Scan for the cell matching the given text and deliver its [x, y] coordinate at center. 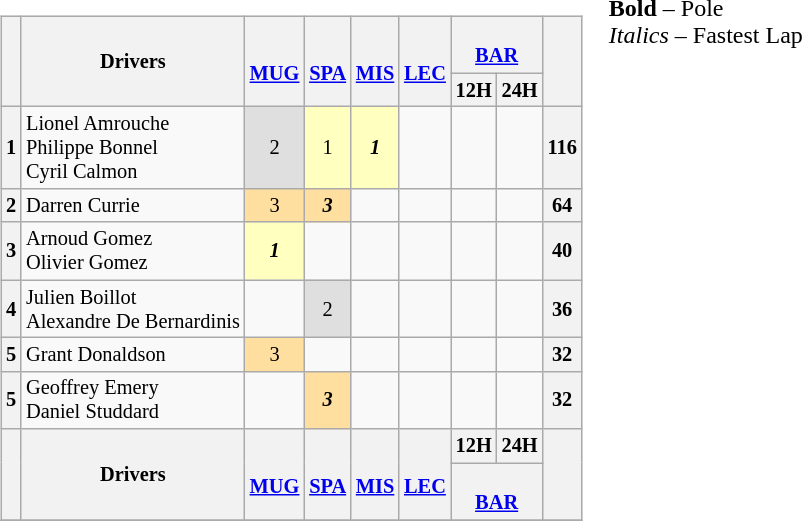
Julien Boillot Alexandre De Bernardinis [133, 309]
4 [11, 309]
Darren Currie [133, 206]
Geoffrey Emery Daniel Studdard [133, 400]
36 [562, 309]
Lionel Amrouche Philippe Bonnel Cyril Calmon [133, 148]
Grant Donaldson [133, 355]
116 [562, 148]
64 [562, 206]
40 [562, 251]
Arnoud Gomez Olivier Gomez [133, 251]
